Pinpoint the cell where the given text exists, returning its [X, Y] midpoint coordinate. 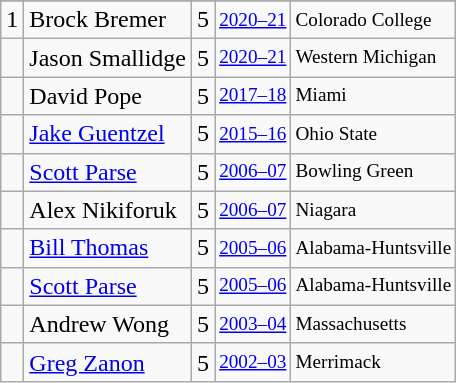
Bill Thomas [108, 248]
Brock Bremer [108, 20]
2017–18 [253, 96]
2015–16 [253, 134]
Niagara [374, 210]
2002–03 [253, 362]
Merrimack [374, 362]
2003–04 [253, 324]
David Pope [108, 96]
Alex Nikiforuk [108, 210]
Jake Guentzel [108, 134]
Greg Zanon [108, 362]
Jason Smallidge [108, 58]
Ohio State [374, 134]
Bowling Green [374, 172]
Massachusetts [374, 324]
Colorado College [374, 20]
Miami [374, 96]
Western Michigan [374, 58]
1 [12, 20]
Andrew Wong [108, 324]
